Scan for the cell matching the given text and deliver its (x, y) coordinate at center. 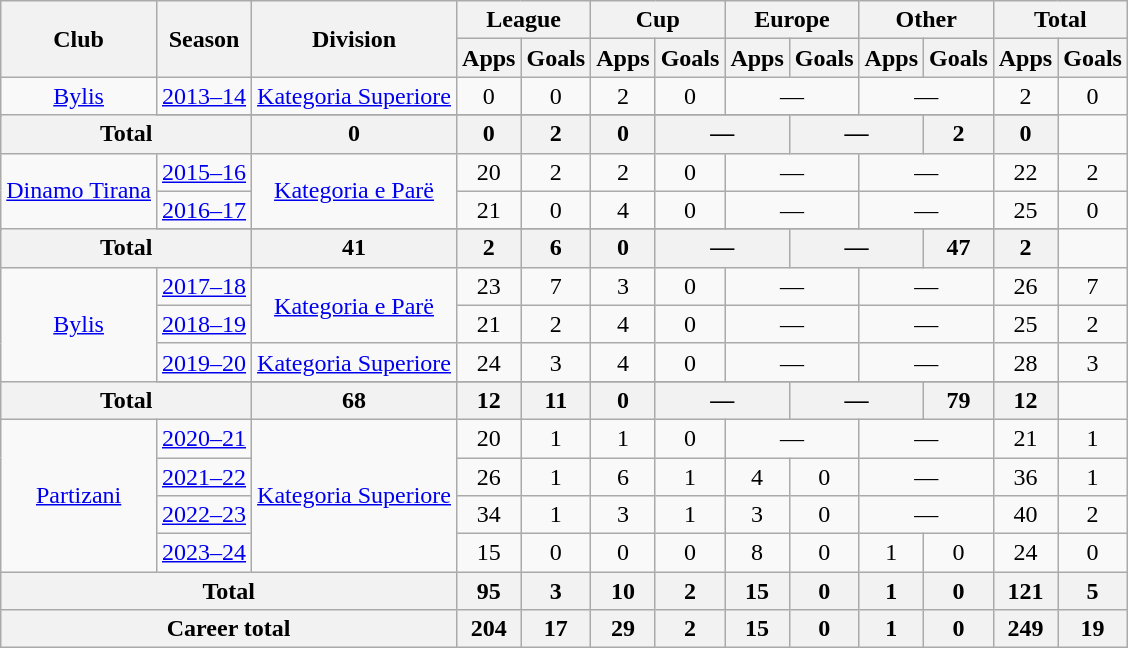
249 (1025, 629)
2013–14 (204, 96)
2016–17 (204, 210)
Division (354, 39)
22 (1025, 172)
2015–16 (204, 172)
2020–21 (204, 438)
19 (1093, 629)
68 (354, 400)
2019–20 (204, 362)
5 (1093, 591)
Other (926, 20)
121 (1025, 591)
11 (556, 400)
23 (489, 286)
Dinamo Tirana (79, 191)
League (524, 20)
79 (959, 400)
Club (79, 39)
17 (556, 629)
Partizani (79, 495)
41 (354, 248)
2022–23 (204, 515)
29 (623, 629)
36 (1025, 477)
2023–24 (204, 553)
Europe (792, 20)
95 (489, 591)
47 (959, 248)
2017–18 (204, 286)
28 (1025, 362)
2021–22 (204, 477)
Career total (229, 629)
40 (1025, 515)
Cup (658, 20)
Season (204, 39)
204 (489, 629)
2018–19 (204, 324)
10 (623, 591)
8 (757, 553)
34 (489, 515)
